Search for the cell housing the specified text and yield its [x, y] center coordinate. 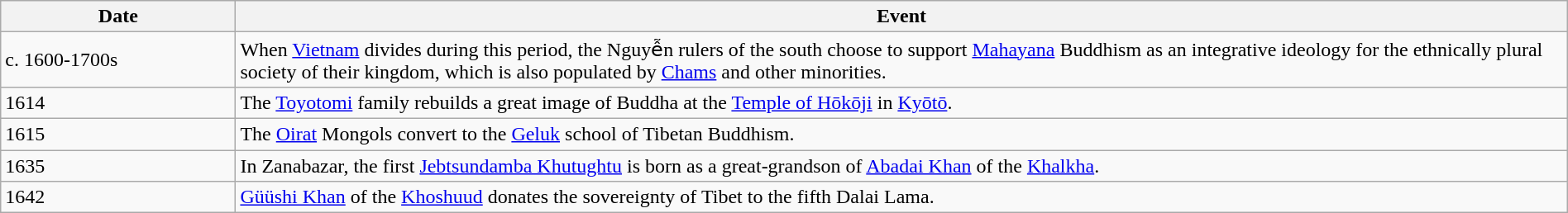
1614 [118, 102]
The Oirat Mongols convert to the Geluk school of Tibetan Buddhism. [901, 134]
c. 1600-1700s [118, 59]
Event [901, 17]
The Toyotomi family rebuilds a great image of Buddha at the Temple of Hōkōji in Kyōtō. [901, 102]
1642 [118, 197]
Güüshi Khan of the Khoshuud donates the sovereignty of Tibet to the fifth Dalai Lama. [901, 197]
1635 [118, 166]
Date [118, 17]
1615 [118, 134]
In Zanabazar, the first Jebtsundamba Khutughtu is born as a great-grandson of Abadai Khan of the Khalkha. [901, 166]
